Capture the cell that displays the provided text and extract its [X, Y] central coordinate. 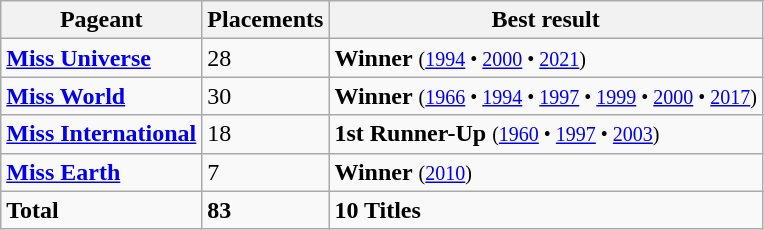
Miss World [102, 96]
Miss International [102, 134]
Total [102, 210]
Best result [546, 20]
30 [266, 96]
Miss Universe [102, 58]
Winner (2010) [546, 172]
Placements [266, 20]
Miss Earth [102, 172]
28 [266, 58]
Winner (1994 • 2000 • 2021) [546, 58]
18 [266, 134]
1st Runner-Up (1960 • 1997 • 2003) [546, 134]
Pageant [102, 20]
10 Titles [546, 210]
83 [266, 210]
Winner (1966 • 1994 • 1997 • 1999 • 2000 • 2017) [546, 96]
7 [266, 172]
